Detect which cell encompasses the target text, then output its [x, y] center coordinate. 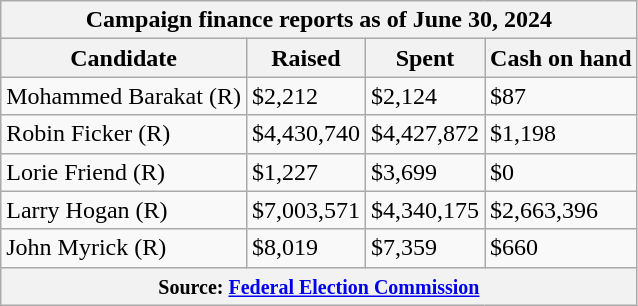
Candidate [124, 58]
Robin Ficker (R) [124, 134]
Larry Hogan (R) [124, 210]
Spent [424, 58]
$1,227 [306, 172]
$4,430,740 [306, 134]
$7,003,571 [306, 210]
Source: Federal Election Commission [319, 286]
$4,427,872 [424, 134]
John Myrick (R) [124, 248]
Lorie Friend (R) [124, 172]
$8,019 [306, 248]
$660 [561, 248]
$2,124 [424, 96]
Raised [306, 58]
$0 [561, 172]
$1,198 [561, 134]
$87 [561, 96]
Campaign finance reports as of June 30, 2024 [319, 20]
$2,663,396 [561, 210]
$3,699 [424, 172]
Mohammed Barakat (R) [124, 96]
Cash on hand [561, 58]
$2,212 [306, 96]
$4,340,175 [424, 210]
$7,359 [424, 248]
